Find where the given text appears and provide that cell's center as [x, y] coordinate. 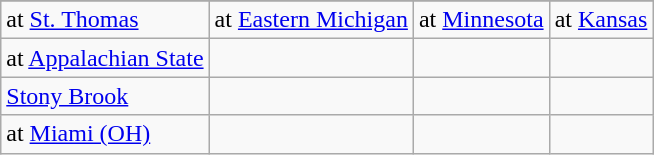
at Minnesota [481, 20]
Stony Brook [105, 96]
at Kansas [601, 20]
at St. Thomas [105, 20]
at Miami (OH) [105, 134]
at Appalachian State [105, 58]
at Eastern Michigan [311, 20]
